Detect which cell encompasses the target text, then output its (X, Y) center coordinate. 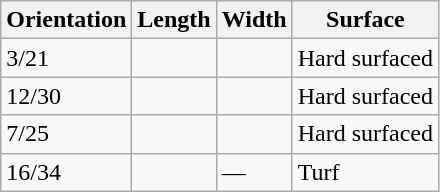
— (254, 172)
Orientation (66, 20)
7/25 (66, 134)
Width (254, 20)
12/30 (66, 96)
Turf (365, 172)
16/34 (66, 172)
3/21 (66, 58)
Surface (365, 20)
Length (174, 20)
